Identify which cell holds the provided text, then report its (x, y) central coordinate. 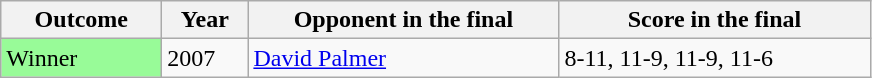
Outcome (82, 20)
Year (205, 20)
2007 (205, 58)
Winner (82, 58)
David Palmer (404, 58)
8-11, 11-9, 11-9, 11-6 (714, 58)
Opponent in the final (404, 20)
Score in the final (714, 20)
